Locate the cell with the specified text and output its [x, y] center coordinate. 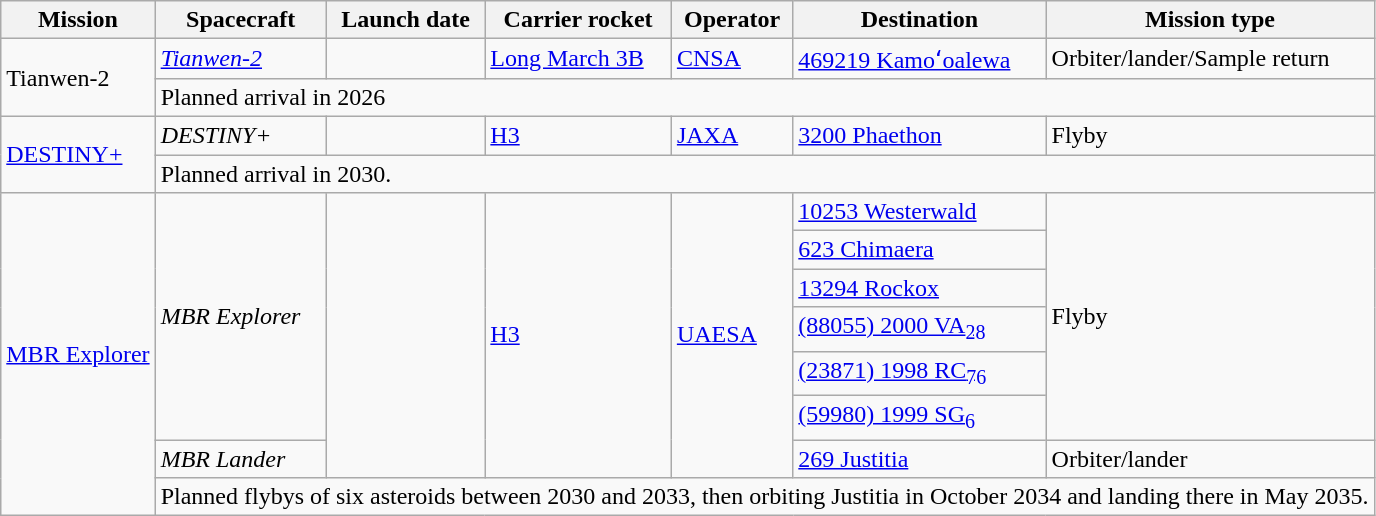
3200 Phaethon [920, 135]
Spacecraft [240, 20]
Operator [732, 20]
469219 Kamoʻoalewa [920, 59]
Planned arrival in 2026 [764, 97]
269 Justitia [920, 459]
CNSA [732, 59]
Mission [78, 20]
Orbiter/lander [1210, 459]
(88055) 2000 VA28 [920, 329]
Launch date [406, 20]
13294 Rockox [920, 288]
(23871) 1998 RC76 [920, 373]
JAXA [732, 135]
UAESA [732, 336]
10253 Westerwald [920, 212]
Planned arrival in 2030. [764, 173]
Carrier rocket [578, 20]
Destination [920, 20]
Orbiter/lander/Sample return [1210, 59]
Planned flybys of six asteroids between 2030 and 2033, then orbiting Justitia in October 2034 and landing there in May 2035. [764, 497]
623 Chimaera [920, 250]
Long March 3B [578, 59]
(59980) 1999 SG6 [920, 417]
MBR Lander [240, 459]
Mission type [1210, 20]
